Output the [X, Y] coordinate of the center of the cell containing the given text.  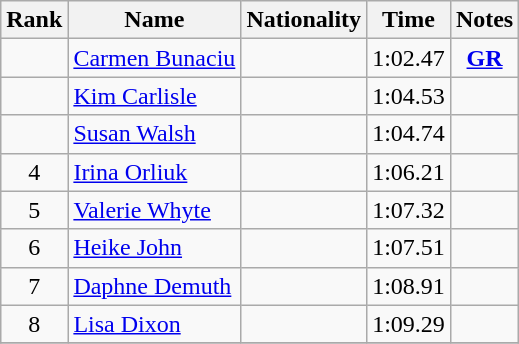
Notes [484, 20]
Time [409, 20]
Kim Carlisle [154, 96]
Susan Walsh [154, 134]
4 [34, 172]
1:06.21 [409, 172]
1:08.91 [409, 286]
GR [484, 58]
5 [34, 210]
6 [34, 248]
Name [154, 20]
1:07.32 [409, 210]
Lisa Dixon [154, 324]
1:04.74 [409, 134]
Daphne Demuth [154, 286]
8 [34, 324]
Irina Orliuk [154, 172]
Carmen Bunaciu [154, 58]
Valerie Whyte [154, 210]
1:04.53 [409, 96]
1:02.47 [409, 58]
Rank [34, 20]
1:07.51 [409, 248]
Heike John [154, 248]
7 [34, 286]
1:09.29 [409, 324]
Nationality [304, 20]
